Scan for the cell matching the given text and deliver its [x, y] coordinate at center. 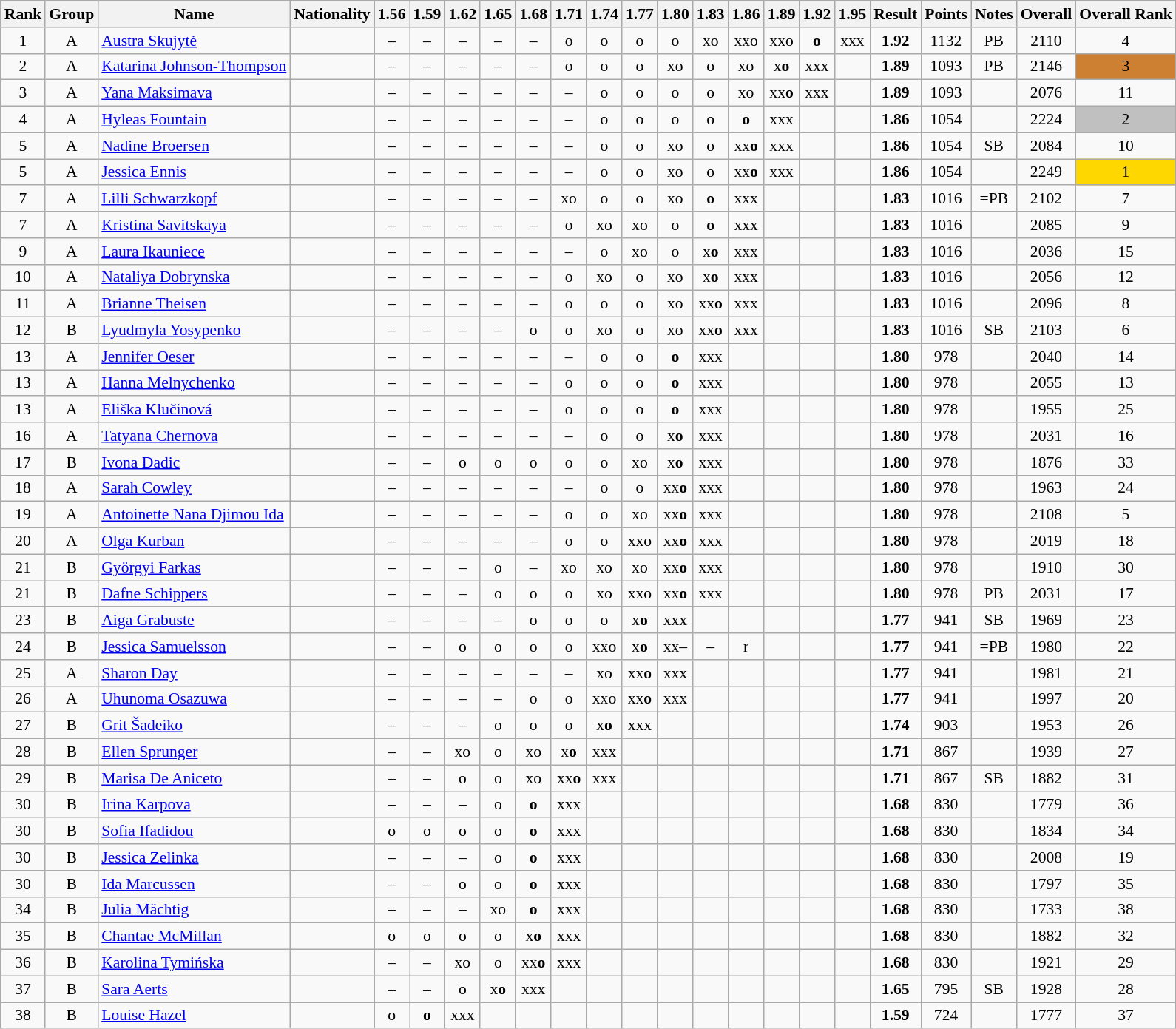
6 [1126, 331]
1963 [1047, 488]
1733 [1047, 910]
Sofia Ifadidou [194, 831]
1779 [1047, 805]
1969 [1047, 621]
2056 [1047, 277]
Jessica Ennis [194, 172]
2110 [1047, 41]
Yana Maksimava [194, 93]
Grit Šadeiko [194, 726]
Jessica Zelinka [194, 857]
Name [194, 14]
Louise Hazel [194, 1016]
Olga Kurban [194, 542]
Aiga Grabuste [194, 621]
Sharon Day [194, 673]
1777 [1047, 1016]
2019 [1047, 542]
Katarina Johnson-Thompson [194, 67]
1.62 [462, 14]
2055 [1047, 383]
2146 [1047, 67]
Lilli Schwarzkopf [194, 199]
Austra Skujytė [194, 41]
Jessica Samuelsson [194, 647]
Rank [24, 14]
Nadine Broersen [194, 146]
Brianne Theisen [194, 304]
8 [1126, 304]
Chantae McMillan [194, 937]
32 [1126, 937]
Györgyi Farkas [194, 567]
r [746, 647]
Karolina Tymińska [194, 963]
Marisa De Aniceto [194, 778]
Hyleas Fountain [194, 120]
Ellen Sprunger [194, 752]
Sarah Cowley [194, 488]
Jennifer Oeser [194, 357]
Overall [1047, 14]
1953 [1047, 726]
1876 [1047, 462]
Ivona Dadic [194, 462]
Kristina Savitskaya [194, 225]
1928 [1047, 989]
1834 [1047, 831]
Eliška Klučinová [194, 410]
Antoinette Nana Djimou Ida [194, 515]
2084 [1047, 146]
2102 [1047, 199]
2108 [1047, 515]
2008 [1047, 857]
15 [1126, 252]
Laura Ikauniece [194, 252]
2085 [1047, 225]
1.95 [852, 14]
2096 [1047, 304]
795 [946, 989]
33 [1126, 462]
1910 [1047, 567]
Lyudmyla Yosypenko [194, 331]
1132 [946, 41]
Julia Mächtig [194, 910]
1997 [1047, 699]
2224 [1047, 120]
2103 [1047, 331]
1981 [1047, 673]
Group [71, 14]
Tatyana Chernova [194, 436]
2036 [1047, 252]
xx– [675, 647]
2076 [1047, 93]
1921 [1047, 963]
Sara Aerts [194, 989]
903 [946, 726]
22 [1126, 647]
1.56 [392, 14]
Hanna Melnychenko [194, 383]
Notes [994, 14]
724 [946, 1016]
2249 [1047, 172]
Nationality [331, 14]
2040 [1047, 357]
Overall Rank [1126, 14]
Points [946, 14]
Irina Karpova [194, 805]
Result [895, 14]
Ida Marcussen [194, 884]
Uhunoma Osazuwa [194, 699]
1955 [1047, 410]
14 [1126, 357]
1980 [1047, 647]
Dafne Schippers [194, 594]
31 [1126, 778]
Nataliya Dobrynska [194, 277]
1939 [1047, 752]
1797 [1047, 884]
